Return the [x, y] coordinate for the center point of the cell that contains the specified text.  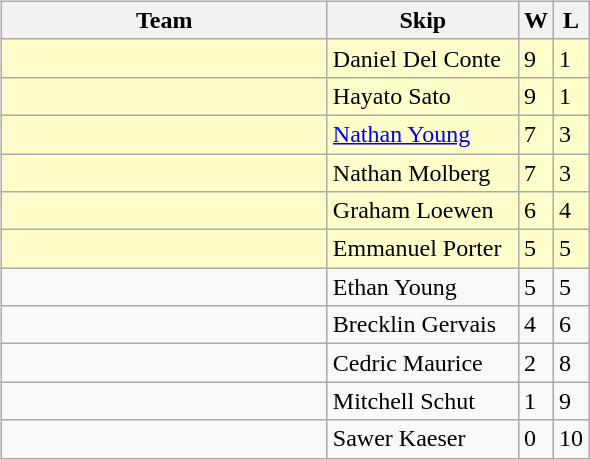
Hayato Sato [422, 96]
Ethan Young [422, 287]
10 [570, 439]
Nathan Molberg [422, 173]
Daniel Del Conte [422, 58]
Mitchell Schut [422, 401]
2 [536, 363]
Brecklin Gervais [422, 325]
Skip [422, 20]
L [570, 20]
Nathan Young [422, 134]
0 [536, 439]
Cedric Maurice [422, 363]
Team [164, 20]
W [536, 20]
Graham Loewen [422, 211]
Sawer Kaeser [422, 439]
Emmanuel Porter [422, 249]
8 [570, 363]
